From the cell containing the given text, extract its center point as [x, y] coordinate. 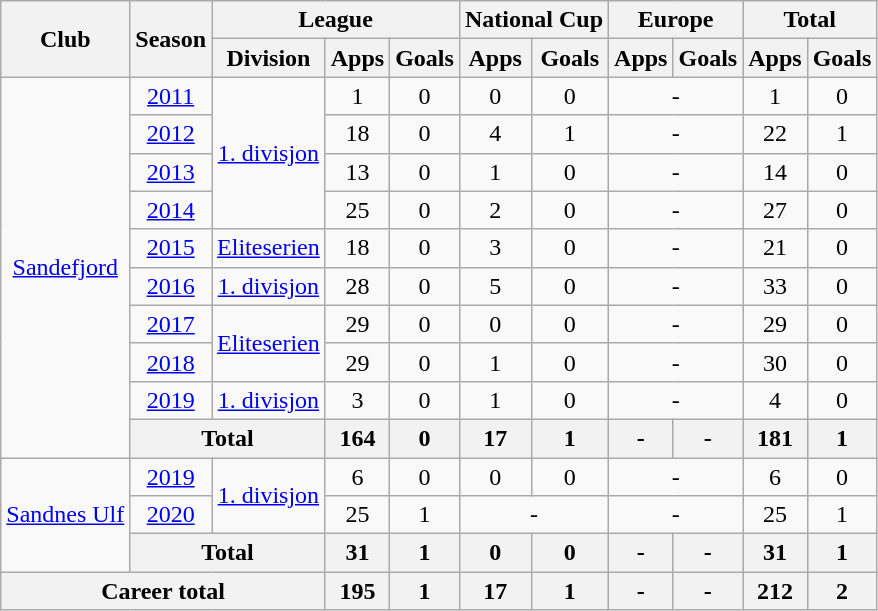
2015 [171, 248]
Career total [163, 591]
2012 [171, 134]
164 [357, 438]
14 [775, 172]
Sandnes Ulf [66, 515]
2011 [171, 96]
Season [171, 39]
Division [269, 58]
212 [775, 591]
28 [357, 286]
National Cup [534, 20]
13 [357, 172]
21 [775, 248]
5 [495, 286]
2017 [171, 324]
League [336, 20]
2016 [171, 286]
Europe [676, 20]
2020 [171, 515]
30 [775, 362]
2018 [171, 362]
Sandefjord [66, 268]
181 [775, 438]
33 [775, 286]
27 [775, 210]
2014 [171, 210]
22 [775, 134]
2013 [171, 172]
195 [357, 591]
Club [66, 39]
